From the cell containing the given text, extract its center point as [x, y] coordinate. 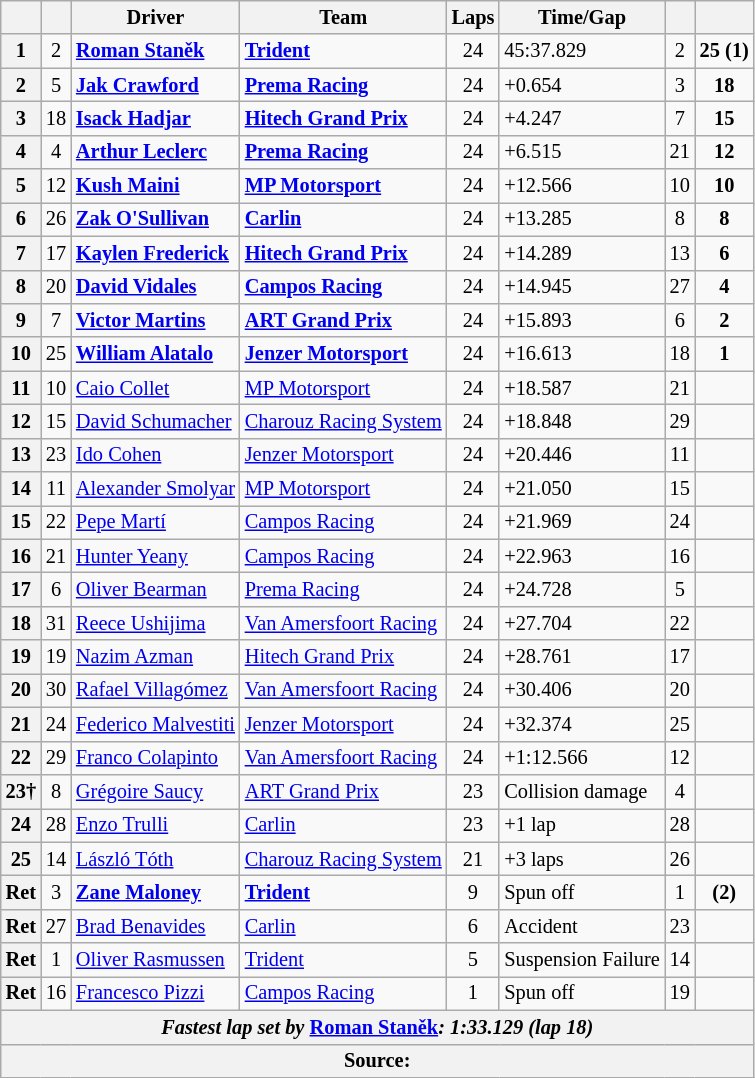
Kaylen Frederick [156, 253]
Caio Collet [156, 388]
+21.050 [582, 489]
45:37.829 [582, 51]
+1 lap [582, 825]
31 [56, 623]
+0.654 [582, 85]
Driver [156, 17]
+18.848 [582, 421]
+18.587 [582, 388]
Zak O'Sullivan [156, 219]
+14.945 [582, 287]
Enzo Trulli [156, 825]
Reece Ushijima [156, 623]
+6.515 [582, 152]
+32.374 [582, 724]
+21.969 [582, 522]
+27.704 [582, 623]
(2) [724, 892]
Grégoire Saucy [156, 791]
+28.761 [582, 657]
Nazim Azman [156, 657]
David Vidales [156, 287]
30 [56, 690]
Isack Hadjar [156, 118]
Jak Crawford [156, 85]
Brad Benavides [156, 926]
Hunter Yeany [156, 556]
William Alatalo [156, 354]
Kush Maini [156, 186]
Ido Cohen [156, 455]
+24.728 [582, 589]
Collision damage [582, 791]
+16.613 [582, 354]
László Tóth [156, 859]
Oliver Rasmussen [156, 960]
+20.446 [582, 455]
Pepe Martí [156, 522]
Oliver Bearman [156, 589]
+4.247 [582, 118]
+3 laps [582, 859]
Victor Martins [156, 320]
Team [344, 17]
+15.893 [582, 320]
+22.963 [582, 556]
Franco Colapinto [156, 758]
Suspension Failure [582, 960]
Source: [378, 1061]
Arthur Leclerc [156, 152]
Federico Malvestiti [156, 724]
Roman Staněk [156, 51]
+1:12.566 [582, 758]
25 (1) [724, 51]
23† [21, 791]
David Schumacher [156, 421]
Rafael Villagómez [156, 690]
+14.289 [582, 253]
Fastest lap set by Roman Staněk: 1:33.129 (lap 18) [378, 1027]
Francesco Pizzi [156, 993]
+13.285 [582, 219]
Time/Gap [582, 17]
Laps [474, 17]
+30.406 [582, 690]
Zane Maloney [156, 892]
Accident [582, 926]
Alexander Smolyar [156, 489]
+12.566 [582, 186]
